Capture the cell that displays the provided text and extract its (x, y) central coordinate. 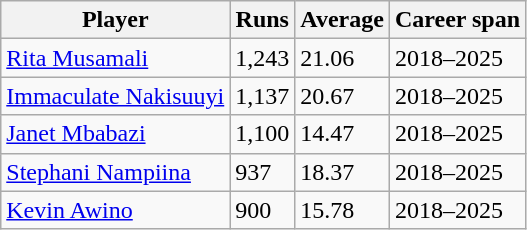
Immaculate Nakisuuyi (116, 96)
Career span (457, 20)
15.78 (342, 210)
20.67 (342, 96)
937 (262, 172)
1,100 (262, 134)
1,243 (262, 58)
1,137 (262, 96)
14.47 (342, 134)
18.37 (342, 172)
Player (116, 20)
900 (262, 210)
Rita Musamali (116, 58)
Janet Mbabazi (116, 134)
Kevin Awino (116, 210)
Average (342, 20)
21.06 (342, 58)
Runs (262, 20)
Stephani Nampiina (116, 172)
